Scan for the cell matching the given text and deliver its [X, Y] coordinate at center. 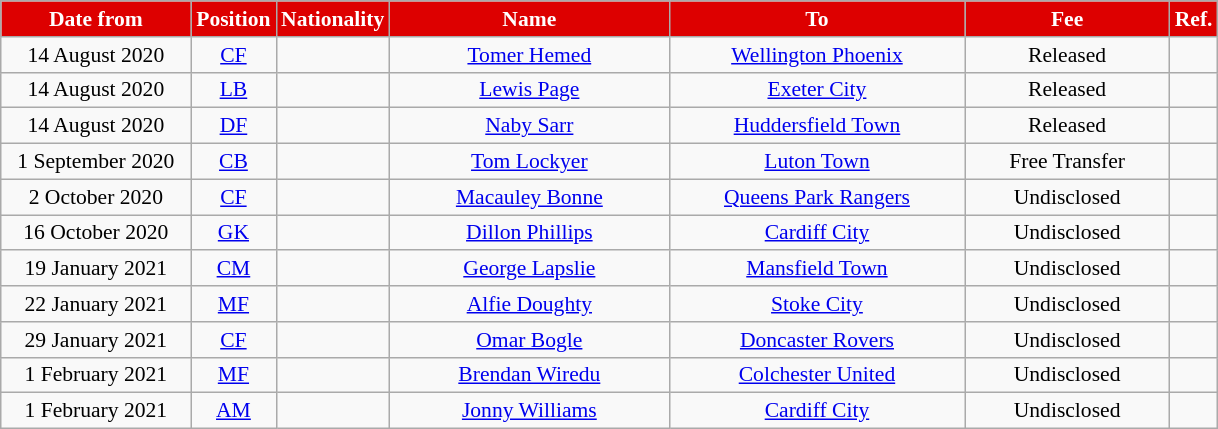
Luton Town [816, 162]
Tom Lockyer [529, 162]
CM [234, 269]
Alfie Doughty [529, 304]
2 October 2020 [96, 197]
AM [234, 411]
Queens Park Rangers [816, 197]
16 October 2020 [96, 233]
Tomer Hemed [529, 55]
Date from [96, 19]
Mansfield Town [816, 269]
1 September 2020 [96, 162]
Jonny Williams [529, 411]
Dillon Phillips [529, 233]
Ref. [1194, 19]
Huddersfield Town [816, 126]
Macauley Bonne [529, 197]
19 January 2021 [96, 269]
To [816, 19]
Fee [1068, 19]
Brendan Wiredu [529, 375]
Nationality [332, 19]
GK [234, 233]
Position [234, 19]
Free Transfer [1068, 162]
Wellington Phoenix [816, 55]
22 January 2021 [96, 304]
Lewis Page [529, 90]
Naby Sarr [529, 126]
George Lapslie [529, 269]
Doncaster Rovers [816, 340]
Name [529, 19]
Stoke City [816, 304]
CB [234, 162]
Exeter City [816, 90]
Omar Bogle [529, 340]
LB [234, 90]
29 January 2021 [96, 340]
DF [234, 126]
Colchester United [816, 375]
